Detect which cell encompasses the target text, then output its [X, Y] center coordinate. 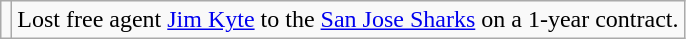
Lost free agent Jim Kyte to the San Jose Sharks on a 1-year contract. [348, 20]
